Search for the cell housing the specified text and yield its (X, Y) center coordinate. 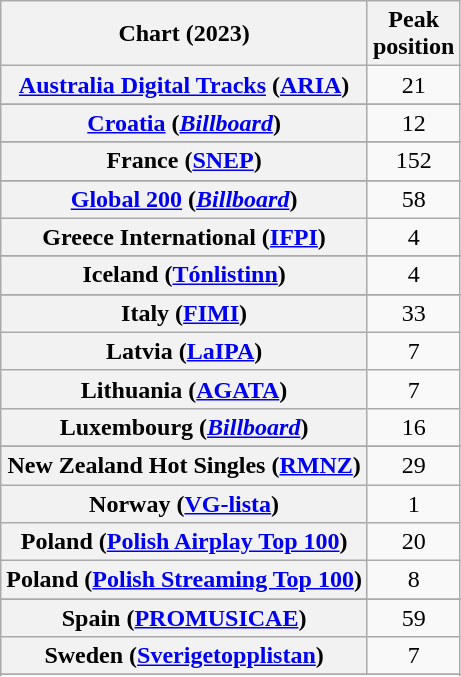
Latvia (LaIPA) (184, 351)
21 (413, 85)
1 (413, 503)
Poland (Polish Streaming Top 100) (184, 580)
Norway (VG-lista) (184, 503)
Lithuania (AGATA) (184, 389)
Greece International (IFPI) (184, 237)
Peakposition (413, 34)
59 (413, 618)
Iceland (Tónlistinn) (184, 275)
152 (413, 161)
Global 200 (Billboard) (184, 199)
58 (413, 199)
33 (413, 313)
20 (413, 542)
Chart (2023) (184, 34)
29 (413, 465)
France (SNEP) (184, 161)
Italy (FIMI) (184, 313)
16 (413, 427)
8 (413, 580)
Australia Digital Tracks (ARIA) (184, 85)
12 (413, 123)
Poland (Polish Airplay Top 100) (184, 542)
Luxembourg (Billboard) (184, 427)
New Zealand Hot Singles (RMNZ) (184, 465)
Spain (PROMUSICAE) (184, 618)
Croatia (Billboard) (184, 123)
Sweden (Sverigetopplistan) (184, 656)
